Return (X, Y) of the center of cell containing provided text 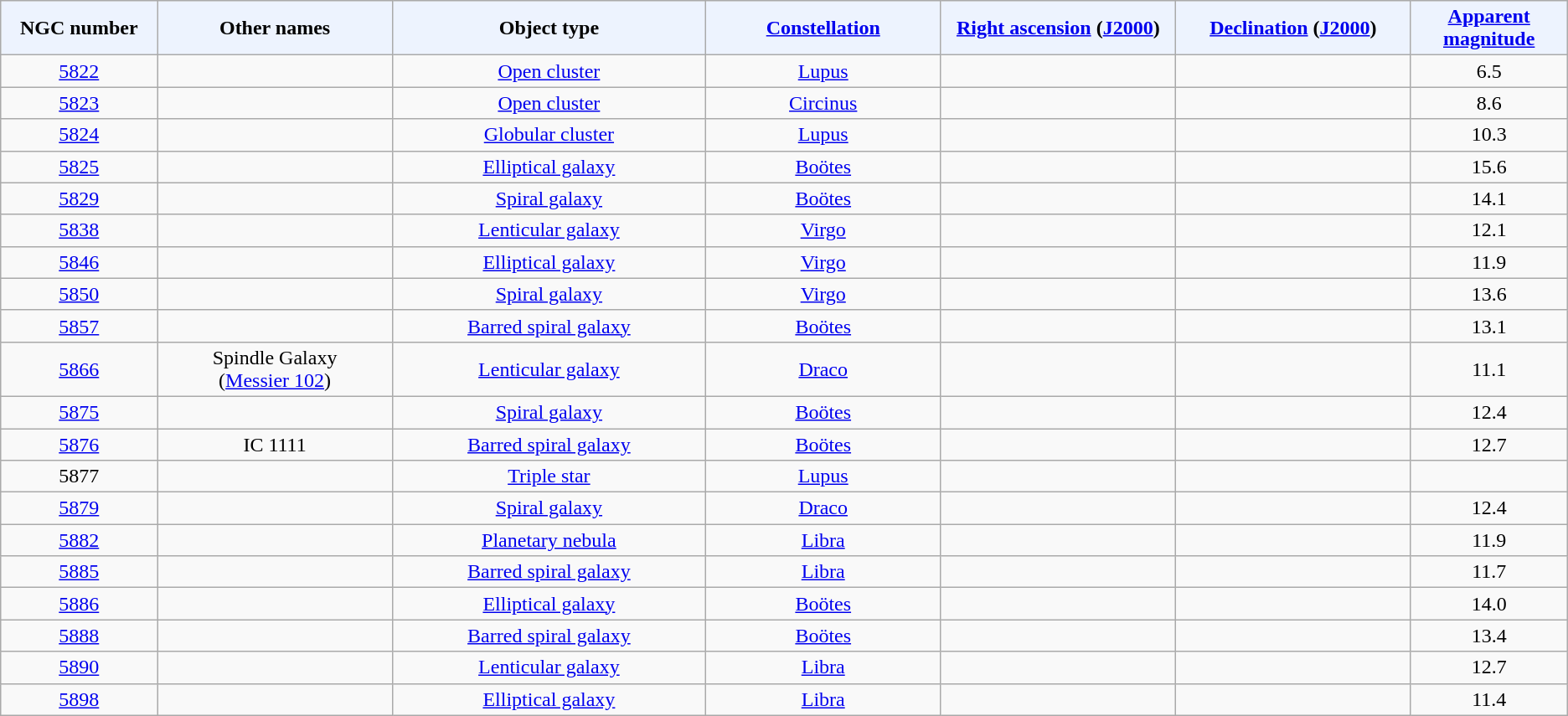
5824 (79, 135)
5885 (79, 572)
5857 (79, 326)
Planetary nebula (549, 540)
5886 (79, 604)
Globular cluster (549, 135)
5825 (79, 167)
Constellation (823, 28)
5875 (79, 412)
13.1 (1489, 326)
5888 (79, 636)
Spindle Galaxy(Messier 102) (275, 368)
Declination (J2000) (1293, 28)
11.4 (1489, 699)
15.6 (1489, 167)
5876 (79, 445)
Circinus (823, 103)
5850 (79, 294)
5823 (79, 103)
5822 (79, 71)
11.7 (1489, 572)
5866 (79, 368)
IC 1111 (275, 445)
NGC number (79, 28)
5838 (79, 230)
5898 (79, 699)
13.6 (1489, 294)
Object type (549, 28)
13.4 (1489, 636)
5890 (79, 667)
11.1 (1489, 368)
Right ascension (J2000) (1059, 28)
12.1 (1489, 230)
5877 (79, 476)
10.3 (1489, 135)
Triple star (549, 476)
14.1 (1489, 198)
5879 (79, 508)
8.6 (1489, 103)
5829 (79, 198)
6.5 (1489, 71)
Apparent magnitude (1489, 28)
5882 (79, 540)
14.0 (1489, 604)
5846 (79, 262)
Other names (275, 28)
